Determine the [x, y] coordinate at the center of the cell enclosing the given text.  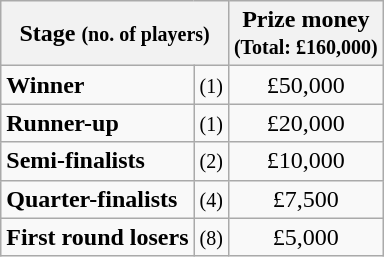
(2) [211, 161]
Stage (no. of players) [115, 34]
£10,000 [306, 161]
£5,000 [306, 237]
Prize money(Total: £160,000) [306, 34]
Quarter-finalists [98, 199]
First round losers [98, 237]
Semi-finalists [98, 161]
Runner-up [98, 123]
(4) [211, 199]
£20,000 [306, 123]
£50,000 [306, 85]
(8) [211, 237]
Winner [98, 85]
£7,500 [306, 199]
